Return the (x, y) coordinate for the center point of the cell that contains the specified text.  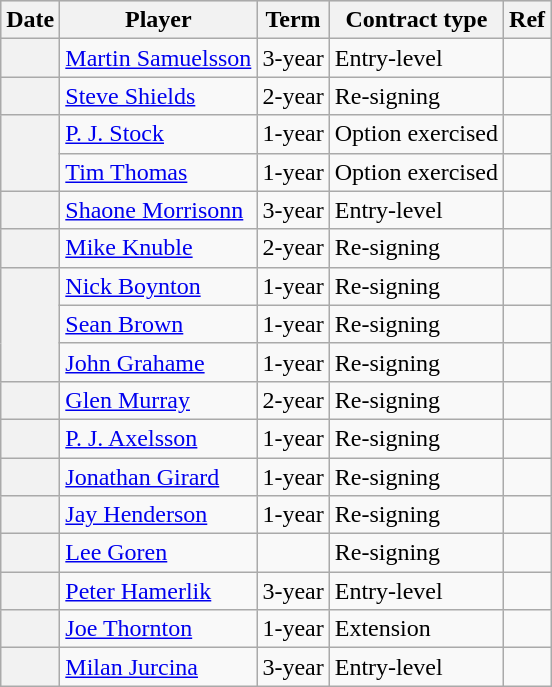
Jonathan Girard (158, 477)
Contract type (416, 20)
Peter Hamerlik (158, 591)
Date (30, 20)
Shaone Morrisonn (158, 210)
Steve Shields (158, 96)
Glen Murray (158, 400)
P. J. Stock (158, 134)
Martin Samuelsson (158, 58)
Ref (528, 20)
Joe Thornton (158, 629)
Jay Henderson (158, 515)
Lee Goren (158, 553)
John Grahame (158, 362)
P. J. Axelsson (158, 438)
Player (158, 20)
Extension (416, 629)
Nick Boynton (158, 286)
Milan Jurcina (158, 667)
Term (293, 20)
Mike Knuble (158, 248)
Sean Brown (158, 324)
Tim Thomas (158, 172)
